Search for the cell housing the specified text and yield its (X, Y) center coordinate. 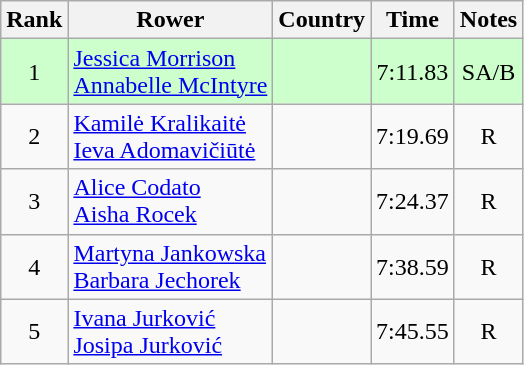
3 (34, 202)
7:24.37 (413, 202)
Martyna JankowskaBarbara Jechorek (170, 266)
Jessica MorrisonAnnabelle McIntyre (170, 72)
SA/B (488, 72)
1 (34, 72)
7:11.83 (413, 72)
7:38.59 (413, 266)
Notes (488, 20)
7:19.69 (413, 136)
Rank (34, 20)
Kamilė KralikaitėIeva Adomavičiūtė (170, 136)
Rower (170, 20)
4 (34, 266)
Time (413, 20)
7:45.55 (413, 332)
Country (322, 20)
2 (34, 136)
Ivana JurkovićJosipa Jurković (170, 332)
5 (34, 332)
Alice CodatoAisha Rocek (170, 202)
